Determine the [X, Y] coordinate at the center of the cell enclosing the given text.  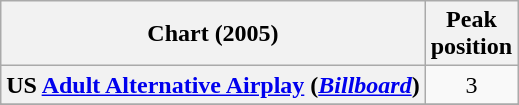
3 [471, 85]
US Adult Alternative Airplay (Billboard) [213, 85]
Peakposition [471, 34]
Chart (2005) [213, 34]
